Capture the cell that displays the provided text and extract its (x, y) central coordinate. 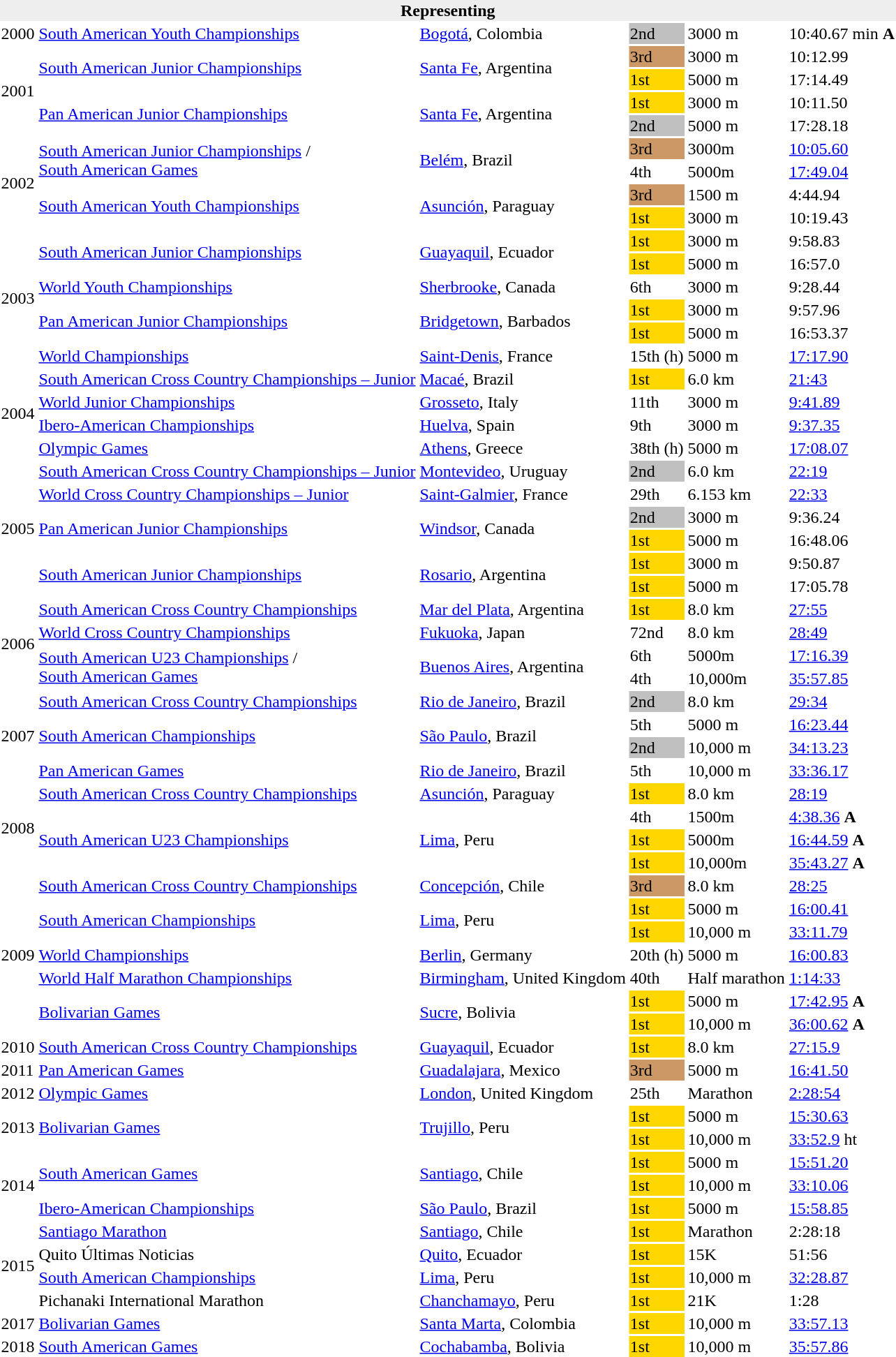
2006 (18, 644)
10:05.60 (842, 149)
35:57.85 (842, 678)
Bogotá, Colombia (523, 34)
Saint-Denis, France (523, 356)
2:28:18 (842, 1231)
Athens, Greece (523, 448)
Half marathon (736, 978)
Huelva, Spain (523, 425)
16:23.44 (842, 725)
World Cross Country Championships – Junior (227, 494)
17:05.78 (842, 586)
35:43.27 A (842, 863)
4:38.36 A (842, 817)
South American U23 Championships / South American Games (227, 667)
Windsor, Canada (523, 529)
Concepción, Chile (523, 886)
2007 (18, 736)
9:36.24 (842, 517)
15th (h) (657, 356)
27:15.9 (842, 1047)
9:28.44 (842, 287)
1:28 (842, 1300)
40th (657, 978)
World Youth Championships (227, 287)
29:34 (842, 702)
33:10.06 (842, 1185)
Grosseto, Italy (523, 402)
16:57.0 (842, 264)
Quito, Ecuador (523, 1254)
Montevideo, Uruguay (523, 471)
1:14:33 (842, 978)
London, United Kingdom (523, 1093)
33:36.17 (842, 771)
4:44.94 (842, 195)
11th (657, 402)
2000 (18, 34)
9:41.89 (842, 402)
Mar del Plata, Argentina (523, 609)
9th (657, 425)
10:12.99 (842, 57)
Representing (448, 10)
Santa Marta, Colombia (523, 1323)
28:49 (842, 632)
15:51.20 (842, 1162)
16:48.06 (842, 540)
World Half Marathon Championships (227, 978)
World Cross Country Championships (227, 632)
Saint-Galmier, France (523, 494)
17:28.18 (842, 126)
9:57.96 (842, 310)
Bridgetown, Barbados (523, 321)
25th (657, 1093)
Berlin, Germany (523, 955)
Santiago Marathon (227, 1231)
World Junior Championships (227, 402)
Quito Últimas Noticias (227, 1254)
6.153 km (736, 494)
2009 (18, 955)
22:33 (842, 494)
2:28:54 (842, 1093)
Rosario, Argentina (523, 575)
2012 (18, 1093)
33:11.79 (842, 932)
16:00.83 (842, 955)
2008 (18, 828)
16:41.50 (842, 1070)
2014 (18, 1185)
2004 (18, 413)
17:16.39 (842, 655)
10:19.43 (842, 218)
Birmingham, United Kingdom (523, 978)
72nd (657, 632)
9:37.35 (842, 425)
33:57.13 (842, 1323)
21K (736, 1300)
17:49.04 (842, 172)
Cochabamba, Bolivia (523, 1347)
32:28.87 (842, 1277)
22:19 (842, 471)
28:19 (842, 794)
35:57.86 (842, 1347)
17:17.90 (842, 356)
1500 m (736, 195)
Buenos Aires, Argentina (523, 667)
2018 (18, 1347)
29th (657, 494)
15:30.63 (842, 1116)
21:43 (842, 379)
Chanchamayo, Peru (523, 1300)
10:40.67 min A (842, 34)
2001 (18, 91)
South American U23 Championships (227, 840)
15:58.85 (842, 1208)
20th (h) (657, 955)
Belém, Brazil (523, 161)
2011 (18, 1070)
51:56 (842, 1254)
Macaé, Brazil (523, 379)
2002 (18, 183)
9:50.87 (842, 563)
36:00.62 A (842, 1024)
10:11.50 (842, 103)
16:44.59 A (842, 840)
28:25 (842, 886)
17:42.95 A (842, 1001)
27:55 (842, 609)
Sherbrooke, Canada (523, 287)
2015 (18, 1266)
Pichanaki International Marathon (227, 1300)
16:53.37 (842, 333)
33:52.9 ht (842, 1139)
2005 (18, 529)
2013 (18, 1128)
16:00.41 (842, 909)
1500m (736, 817)
34:13.23 (842, 748)
9:58.83 (842, 241)
3000m (736, 149)
2017 (18, 1323)
17:14.49 (842, 80)
15K (736, 1254)
38th (h) (657, 448)
Guadalajara, Mexico (523, 1070)
South American Junior Championships / South American Games (227, 161)
Sucre, Bolivia (523, 1012)
17:08.07 (842, 448)
Fukuoka, Japan (523, 632)
2010 (18, 1047)
Trujillo, Peru (523, 1128)
2003 (18, 299)
